From the cell containing the given text, extract its center point as [X, Y] coordinate. 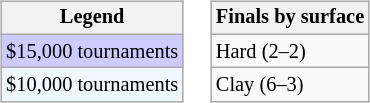
Legend [92, 18]
Finals by surface [290, 18]
$10,000 tournaments [92, 85]
Clay (6–3) [290, 85]
$15,000 tournaments [92, 51]
Hard (2–2) [290, 51]
